Scan for the cell matching the given text and deliver its (x, y) coordinate at center. 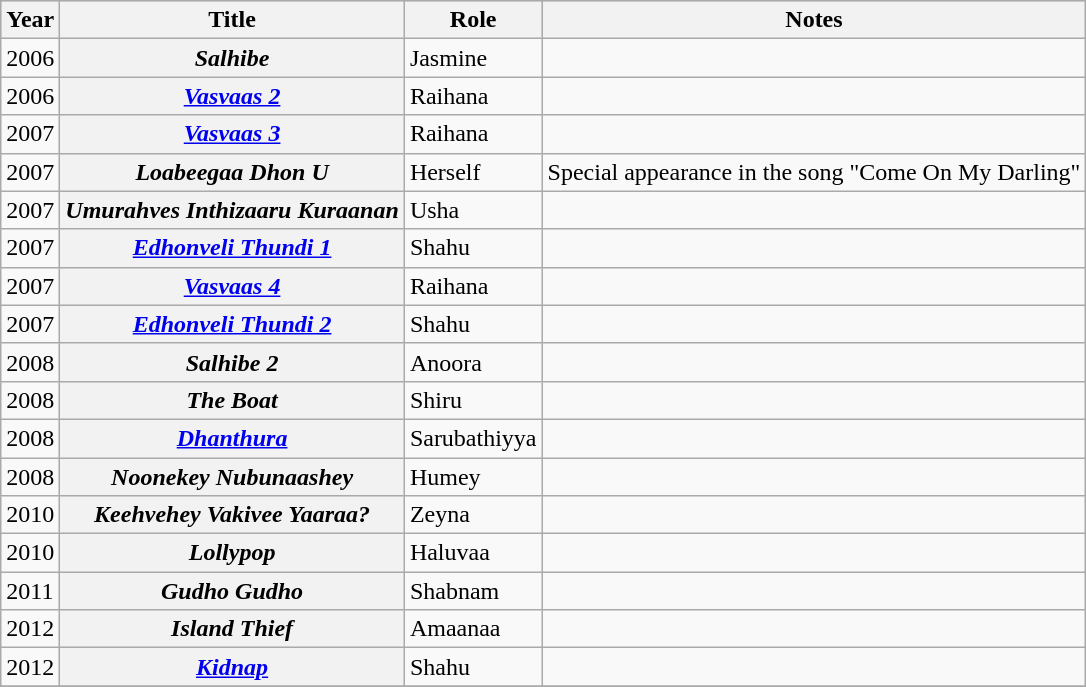
Gudho Gudho (232, 591)
Lollypop (232, 553)
Zeyna (473, 515)
Notes (814, 20)
Vasvaas 2 (232, 96)
Shabnam (473, 591)
Shiru (473, 400)
Jasmine (473, 58)
Usha (473, 210)
Vasvaas 4 (232, 286)
Haluvaa (473, 553)
Herself (473, 172)
Loabeegaa Dhon U (232, 172)
Role (473, 20)
Noonekey Nubunaashey (232, 477)
Amaanaa (473, 629)
2011 (30, 591)
Special appearance in the song "Come On My Darling" (814, 172)
The Boat (232, 400)
Humey (473, 477)
Umurahves Inthizaaru Kuraanan (232, 210)
Island Thief (232, 629)
Anoora (473, 362)
Salhibe (232, 58)
Kidnap (232, 667)
Keehvehey Vakivee Yaaraa? (232, 515)
Year (30, 20)
Sarubathiyya (473, 438)
Vasvaas 3 (232, 134)
Dhanthura (232, 438)
Salhibe 2 (232, 362)
Title (232, 20)
Edhonveli Thundi 1 (232, 248)
Edhonveli Thundi 2 (232, 324)
